Locate the cell with the specified text and output its [x, y] center coordinate. 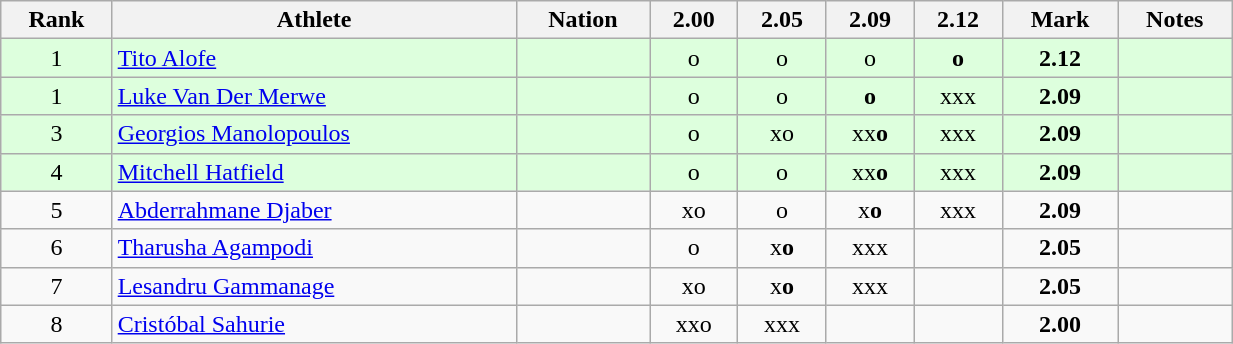
Lesandru Gammanage [314, 286]
Notes [1175, 20]
5 [56, 210]
8 [56, 324]
Cristóbal Sahurie [314, 324]
3 [56, 134]
6 [56, 248]
Mark [1060, 20]
Abderrahmane Djaber [314, 210]
Georgios Manolopoulos [314, 134]
Rank [56, 20]
Tito Alofe [314, 58]
Tharusha Agampodi [314, 248]
Luke Van Der Merwe [314, 96]
7 [56, 286]
Mitchell Hatfield [314, 172]
4 [56, 172]
Nation [583, 20]
Athlete [314, 20]
